Return (X, Y) of the center of cell containing provided text 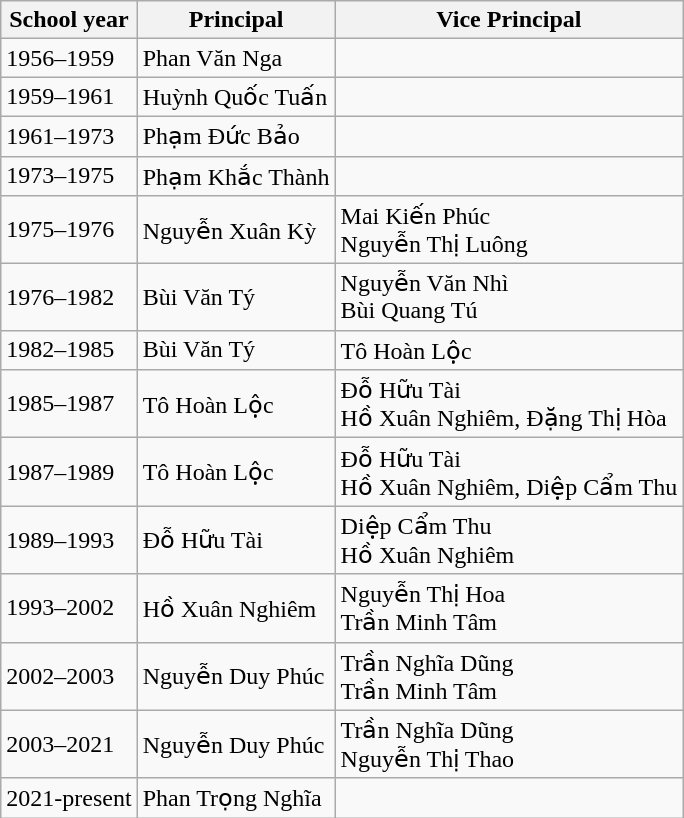
Trần Nghĩa DũngNguyễn Thị Thao (509, 744)
Phan Văn Nga (236, 58)
1973–1975 (69, 176)
1959–1961 (69, 97)
1961–1973 (69, 136)
2002–2003 (69, 676)
1976–1982 (69, 298)
1989–1993 (69, 540)
Nguyễn Xuân Kỳ (236, 230)
Nguyễn Thị HoaTrần Minh Tâm (509, 608)
1956–1959 (69, 58)
1993–2002 (69, 608)
Phan Trọng Nghĩa (236, 798)
1975–1976 (69, 230)
1985–1987 (69, 404)
1987–1989 (69, 472)
Phạm Khắc Thành (236, 176)
Đỗ Hữu TàiHồ Xuân Nghiêm, Diệp Cẩm Thu (509, 472)
Phạm Đức Bảo (236, 136)
2021-present (69, 798)
Đỗ Hữu Tài (236, 540)
Trần Nghĩa DũngTrần Minh Tâm (509, 676)
Mai Kiến PhúcNguyễn Thị Luông (509, 230)
School year (69, 20)
Principal (236, 20)
1982–1985 (69, 350)
Hồ Xuân Nghiêm (236, 608)
Diệp Cẩm ThuHồ Xuân Nghiêm (509, 540)
Đỗ Hữu TàiHồ Xuân Nghiêm, Đặng Thị Hòa (509, 404)
2003–2021 (69, 744)
Vice Principal (509, 20)
Huỳnh Quốc Tuấn (236, 97)
Nguyễn Văn NhìBùi Quang Tú (509, 298)
